Find where the given text appears and provide that cell's center as [x, y] coordinate. 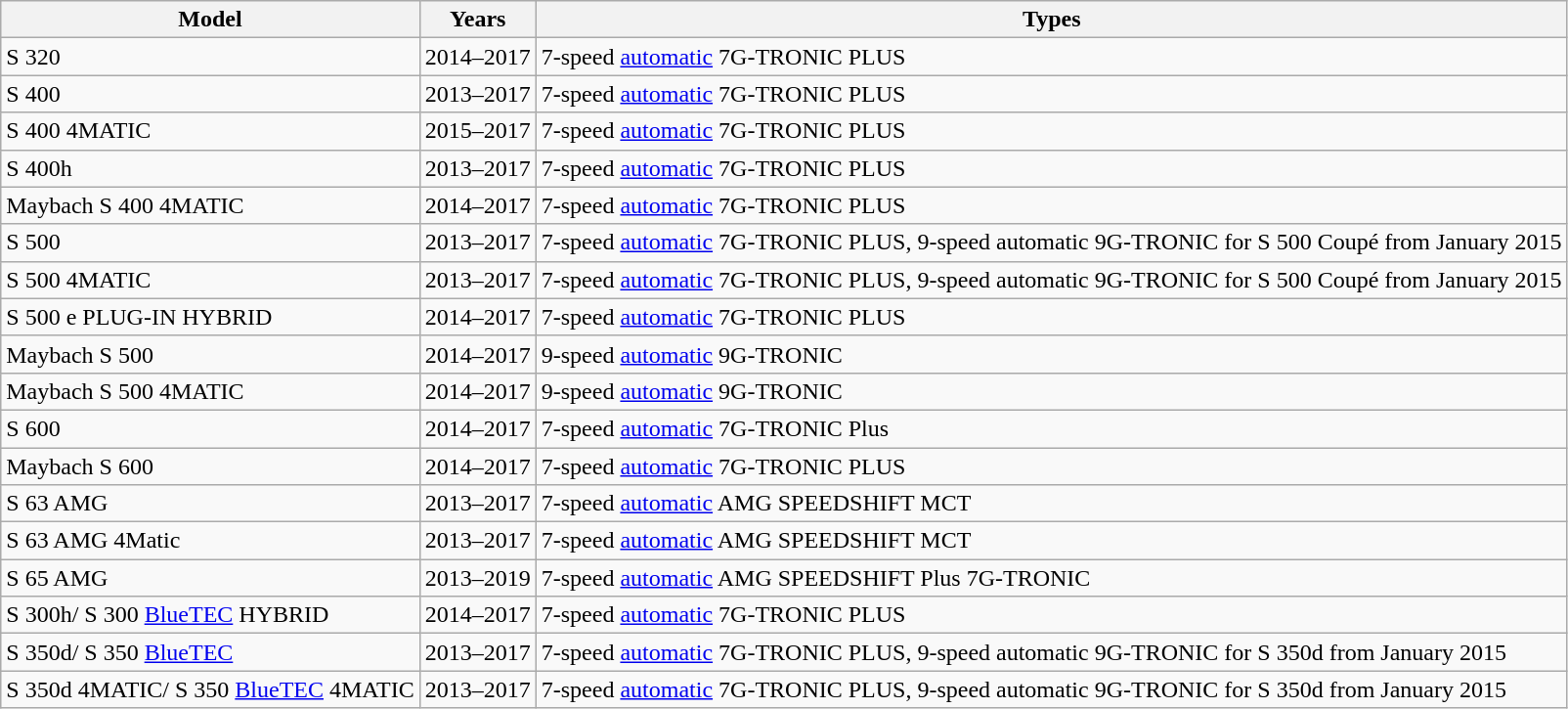
S 320 [210, 57]
2015–2017 [477, 131]
S 400 [210, 94]
Model [210, 20]
S 65 AMG [210, 578]
Maybach S 500 4MATIC [210, 391]
Maybach S 400 4MATIC [210, 205]
S 350d 4MATIC/ S 350 BlueTEC 4MATIC [210, 689]
7-speed automatic 7G-TRONIC Plus [1052, 428]
Maybach S 600 [210, 466]
S 500 4MATIC [210, 280]
Years [477, 20]
S 350d/ S 350 BlueTEC [210, 652]
S 63 AMG 4Matic [210, 541]
Maybach S 500 [210, 354]
Types [1052, 20]
7-speed automatic AMG SPEEDSHIFT Plus 7G-TRONIC [1052, 578]
S 600 [210, 428]
S 400h [210, 168]
S 400 4MATIC [210, 131]
2013–2019 [477, 578]
S 63 AMG [210, 504]
S 500 e PLUG-IN HYBRID [210, 317]
S 500 [210, 243]
S 300h/ S 300 BlueTEC HYBRID [210, 615]
